Output the (x, y) coordinate of the center of the cell containing the given text.  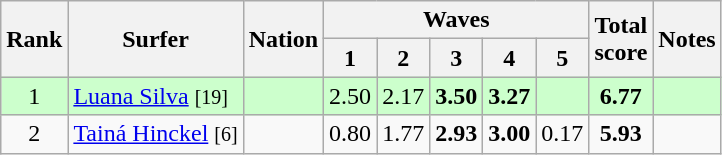
Totalscore (621, 39)
Surfer (156, 39)
1.77 (404, 134)
2.17 (404, 96)
Rank (34, 39)
0.17 (562, 134)
3.00 (510, 134)
4 (510, 58)
6.77 (621, 96)
5 (562, 58)
3 (456, 58)
0.80 (350, 134)
Luana Silva [19] (156, 96)
Notes (687, 39)
Nation (283, 39)
Waves (456, 20)
3.27 (510, 96)
5.93 (621, 134)
3.50 (456, 96)
Tainá Hinckel [6] (156, 134)
2.93 (456, 134)
2.50 (350, 96)
